From the cell containing the given text, extract its center point as [X, Y] coordinate. 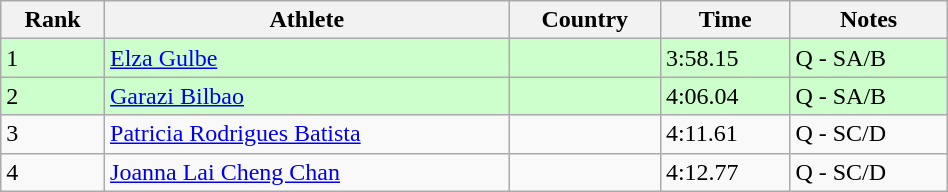
4 [53, 172]
Time [724, 20]
4:11.61 [724, 134]
3:58.15 [724, 58]
4:12.77 [724, 172]
2 [53, 96]
1 [53, 58]
Rank [53, 20]
Notes [868, 20]
Country [584, 20]
Patricia Rodrigues Batista [308, 134]
Garazi Bilbao [308, 96]
4:06.04 [724, 96]
Joanna Lai Cheng Chan [308, 172]
3 [53, 134]
Athlete [308, 20]
Elza Gulbe [308, 58]
